Return (x, y) of the center of cell containing provided text 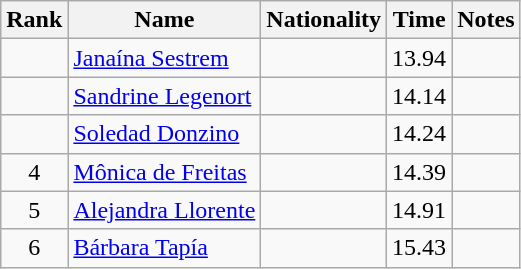
Time (420, 20)
Janaína Sestrem (164, 58)
Nationality (324, 20)
6 (34, 248)
15.43 (420, 248)
5 (34, 210)
Mônica de Freitas (164, 172)
Name (164, 20)
Rank (34, 20)
14.24 (420, 134)
14.39 (420, 172)
13.94 (420, 58)
Notes (486, 20)
14.14 (420, 96)
Soledad Donzino (164, 134)
Bárbara Tapía (164, 248)
Alejandra Llorente (164, 210)
4 (34, 172)
14.91 (420, 210)
Sandrine Legenort (164, 96)
